Determine the (x, y) coordinate at the center of the cell enclosing the given text.  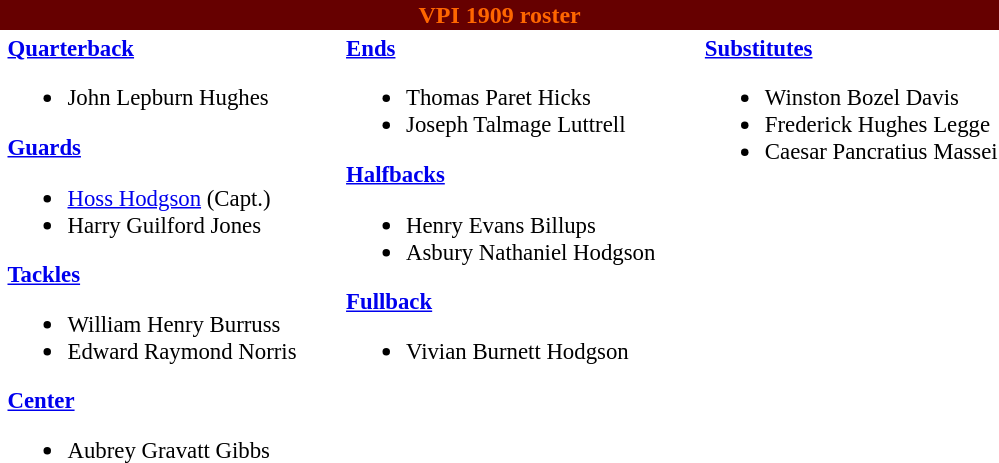
VPI 1909 roster (500, 15)
